Detect which cell encompasses the target text, then output its (x, y) center coordinate. 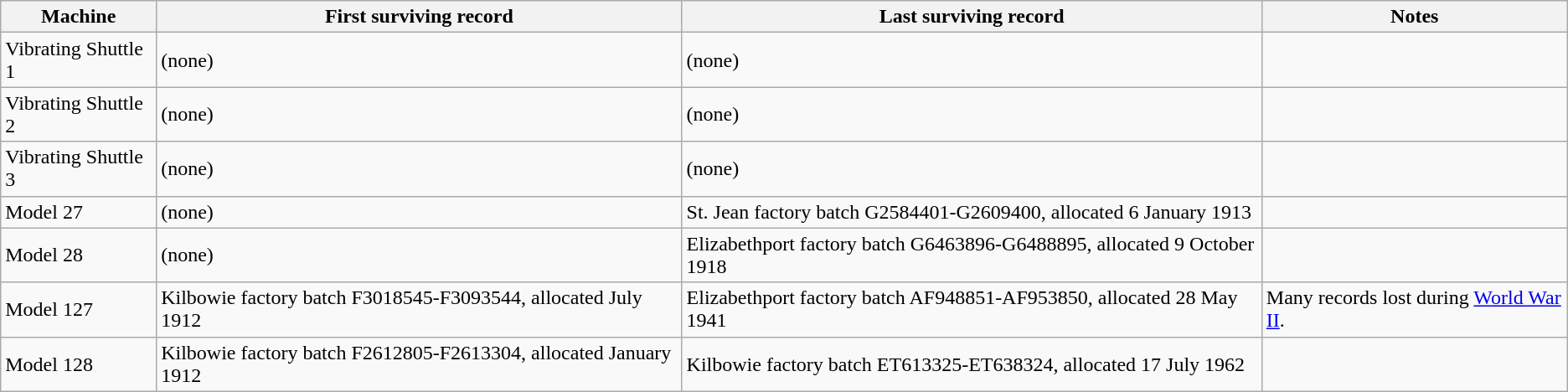
Kilbowie factory batch F2612805-F2613304, allocated January 1912 (419, 364)
Model 127 (79, 310)
Elizabethport factory batch AF948851-AF953850, allocated 28 May 1941 (972, 310)
Elizabethport factory batch G6463896-G6488895, allocated 9 October 1918 (972, 255)
First surviving record (419, 17)
Many records lost during World War II. (1414, 310)
Model 128 (79, 364)
Model 27 (79, 212)
Model 28 (79, 255)
Vibrating Shuttle 2 (79, 114)
Kilbowie factory batch F3018545-F3093544, allocated July 1912 (419, 310)
Machine (79, 17)
Vibrating Shuttle 3 (79, 169)
Vibrating Shuttle 1 (79, 60)
Kilbowie factory batch ET613325-ET638324, allocated 17 July 1962 (972, 364)
Last surviving record (972, 17)
St. Jean factory batch G2584401-G2609400, allocated 6 January 1913 (972, 212)
Notes (1414, 17)
